Capture the cell that displays the provided text and extract its (x, y) central coordinate. 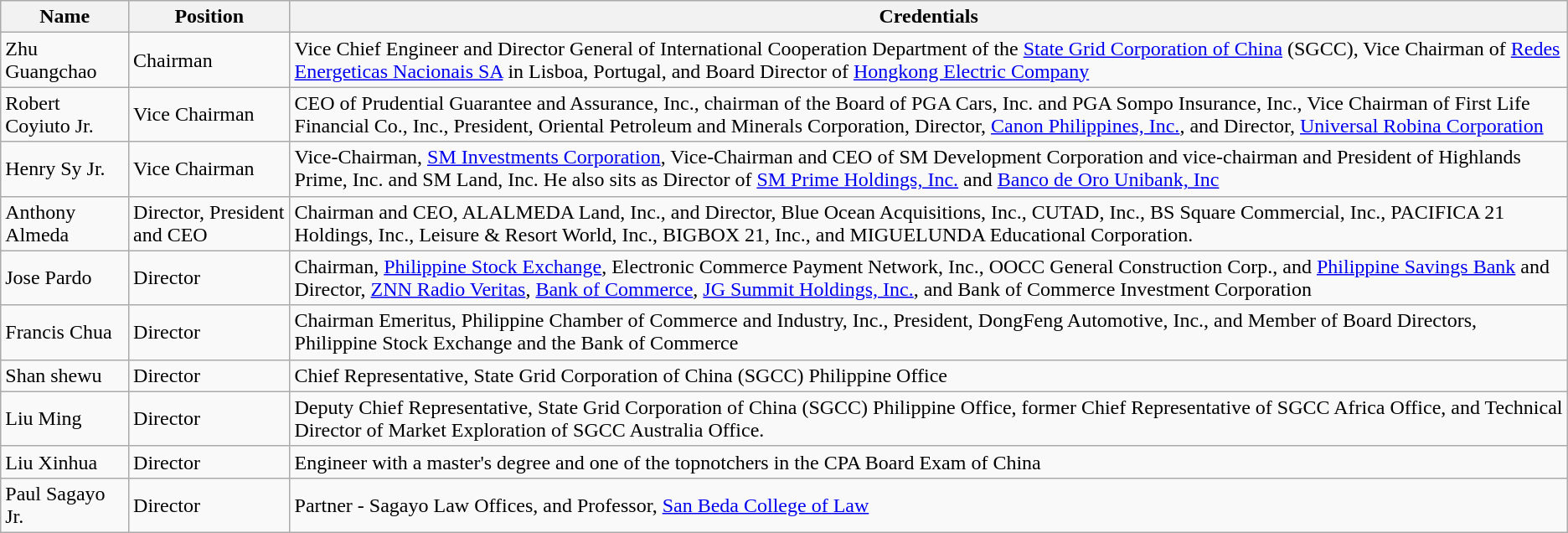
Chairman (209, 60)
Robert Coyiuto Jr. (65, 114)
Anthony Almeda (65, 223)
Chief Representative, State Grid Corporation of China (SGCC) Philippine Office (928, 375)
Jose Pardo (65, 278)
Zhu Guangchao (65, 60)
Liu Xinhua (65, 462)
Engineer with a master's degree and one of the topnotchers in the CPA Board Exam of China (928, 462)
Liu Ming (65, 419)
Shan shewu (65, 375)
Credentials (928, 17)
Position (209, 17)
Francis Chua (65, 332)
Henry Sy Jr. (65, 169)
Paul Sagayo Jr. (65, 505)
Name (65, 17)
Director, President and CEO (209, 223)
Partner - Sagayo Law Offices, and Professor, San Beda College of Law (928, 505)
